Locate the cell with the specified text and output its (x, y) center coordinate. 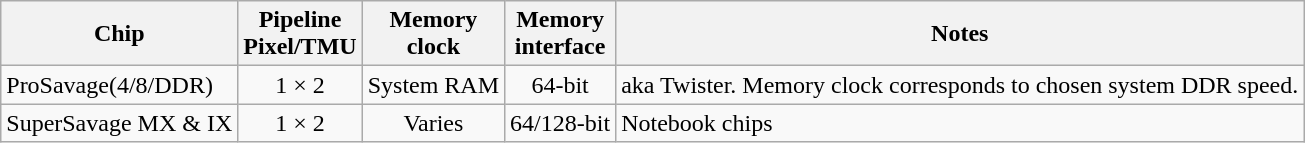
Chip (120, 34)
64-bit (560, 85)
PipelinePixel/TMU (300, 34)
ProSavage(4/8/DDR) (120, 85)
Memoryinterface (560, 34)
aka Twister. Memory clock corresponds to chosen system DDR speed. (960, 85)
Varies (433, 123)
64/128-bit (560, 123)
Notebook chips (960, 123)
SuperSavage MX & IX (120, 123)
Memoryclock (433, 34)
System RAM (433, 85)
Notes (960, 34)
